Extract the [X, Y] coordinate from the center of the cell holding the provided text.  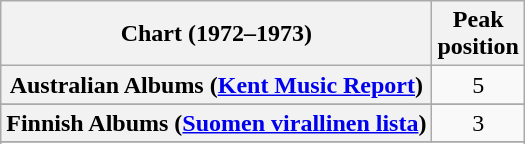
3 [478, 123]
Peakposition [478, 34]
Chart (1972–1973) [216, 34]
Australian Albums (Kent Music Report) [216, 85]
Finnish Albums (Suomen virallinen lista) [216, 123]
5 [478, 85]
